Identify which cell holds the provided text, then report its [x, y] central coordinate. 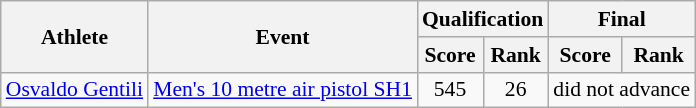
Men's 10 metre air pistol SH1 [282, 90]
Event [282, 36]
Final [622, 19]
545 [450, 90]
Osvaldo Gentili [74, 90]
26 [516, 90]
did not advance [622, 90]
Qualification [482, 19]
Athlete [74, 36]
